Output the [x, y] coordinate of the center of the cell containing the given text.  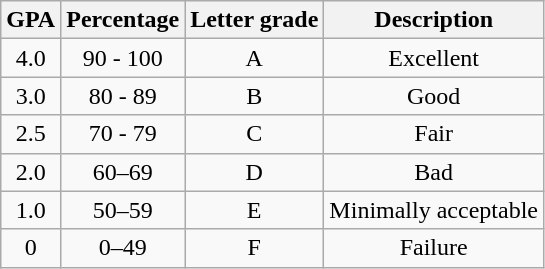
C [254, 134]
E [254, 210]
F [254, 248]
Good [434, 96]
D [254, 172]
Letter grade [254, 20]
4.0 [31, 58]
2.5 [31, 134]
Description [434, 20]
2.0 [31, 172]
70 - 79 [123, 134]
Excellent [434, 58]
0–49 [123, 248]
90 - 100 [123, 58]
80 - 89 [123, 96]
Percentage [123, 20]
Minimally acceptable [434, 210]
Failure [434, 248]
GPA [31, 20]
3.0 [31, 96]
1.0 [31, 210]
A [254, 58]
Fair [434, 134]
B [254, 96]
50–59 [123, 210]
Bad [434, 172]
0 [31, 248]
60–69 [123, 172]
